For the text-containing cell, return its midpoint in [x, y] coordinate format. 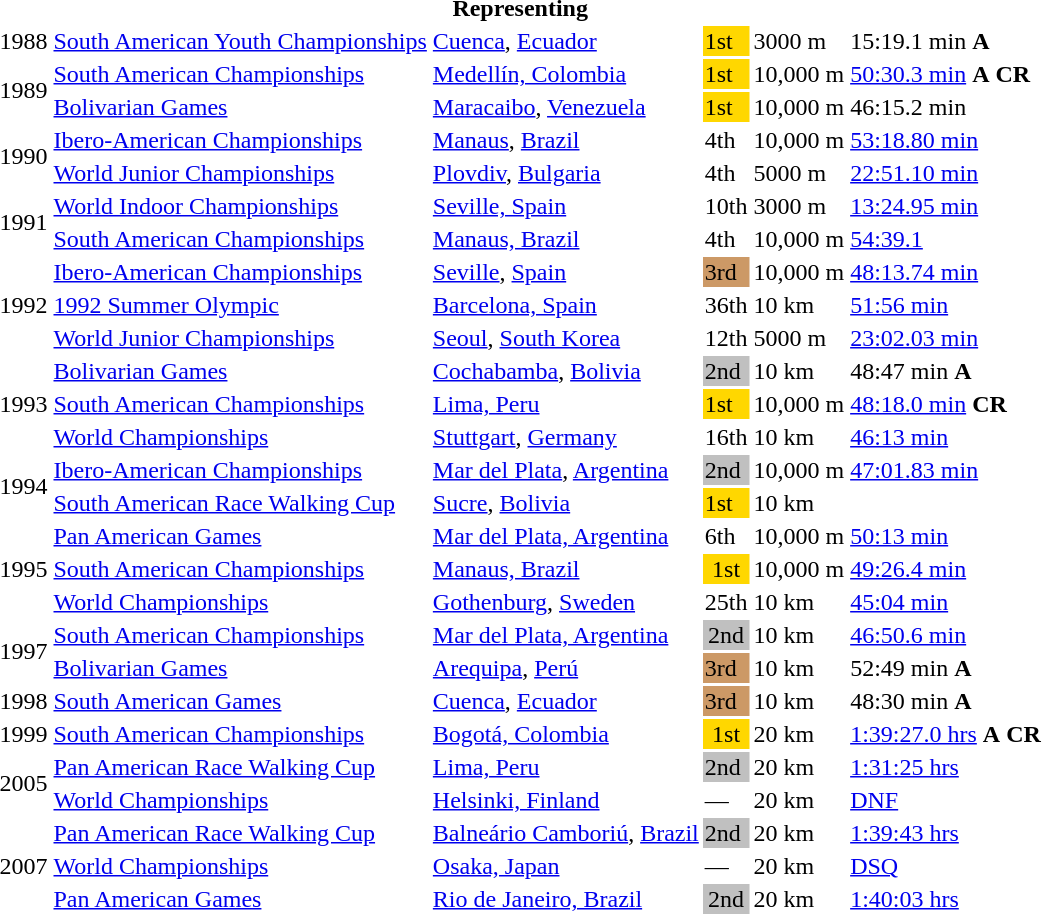
Maracaibo, Venezuela [566, 107]
12th [726, 338]
16th [726, 437]
Plovdiv, Bulgaria [566, 173]
1992 Summer Olympic [240, 305]
South American Games [240, 701]
Seoul, South Korea [566, 338]
Stuttgart, Germany [566, 437]
Rio de Janeiro, Brazil [566, 899]
Helsinki, Finland [566, 800]
Sucre, Bolivia [566, 503]
Balneário Camboriú, Brazil [566, 833]
Cochabamba, Bolivia [566, 371]
Barcelona, Spain [566, 305]
36th [726, 305]
10th [726, 206]
Arequipa, Perú [566, 668]
South American Youth Championships [240, 41]
6th [726, 536]
Bogotá, Colombia [566, 734]
25th [726, 602]
South American Race Walking Cup [240, 503]
Osaka, Japan [566, 866]
World Indoor Championships [240, 206]
Gothenburg, Sweden [566, 602]
Medellín, Colombia [566, 74]
